Find where the given text appears and provide that cell's center as (X, Y) coordinate. 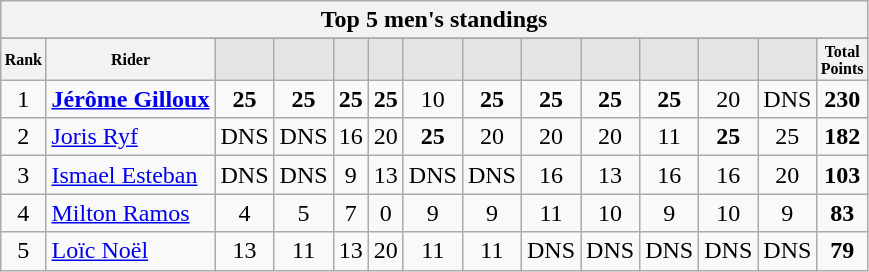
7 (350, 213)
103 (842, 175)
79 (842, 251)
Top 5 men's standings (434, 20)
1 (24, 99)
230 (842, 99)
3 (24, 175)
Joris Ryf (130, 137)
Rider (130, 60)
Milton Ramos (130, 213)
TotalPoints (842, 60)
Rank (24, 60)
83 (842, 213)
Loïc Noël (130, 251)
Jérôme Gilloux (130, 99)
2 (24, 137)
182 (842, 137)
0 (386, 213)
Ismael Esteban (130, 175)
